Extract the [x, y] coordinate from the center of the cell holding the provided text.  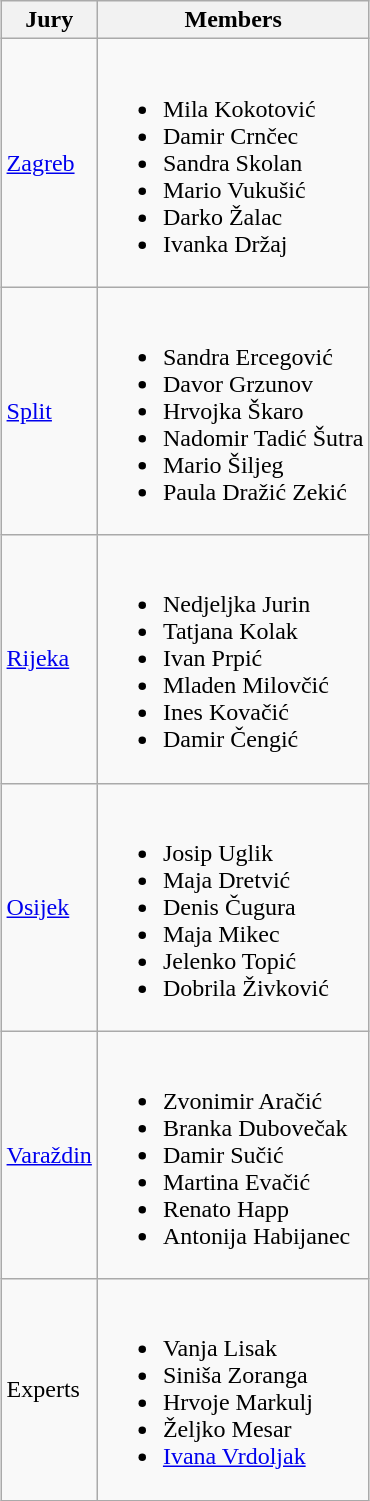
Osijek [49, 907]
Jury [49, 20]
Split [49, 411]
Sandra ErcegovićDavor GrzunovHrvojka ŠkaroNadomir Tadić ŠutraMario ŠiljegPaula Dražić Zekić [233, 411]
Josip UglikMaja DretvićDenis ČuguraMaja MikecJelenko TopićDobrila Živković [233, 907]
Members [233, 20]
Mila KokotovićDamir CrnčecSandra SkolanMario VukušićDarko ŽalacIvanka Držaj [233, 163]
Nedjeljka JurinTatjana KolakIvan PrpićMladen MilovčićInes KovačićDamir Čengić [233, 659]
Zvonimir AračićBranka DubovečakDamir SučićMartina EvačićRenato HappAntonija Habijanec [233, 1155]
Experts [49, 1390]
Rijeka [49, 659]
Vanja LisakSiniša ZorangaHrvoje MarkuljŽeljko MesarIvana Vrdoljak [233, 1390]
Varaždin [49, 1155]
Zagreb [49, 163]
